From the cell containing the given text, extract its center point as [x, y] coordinate. 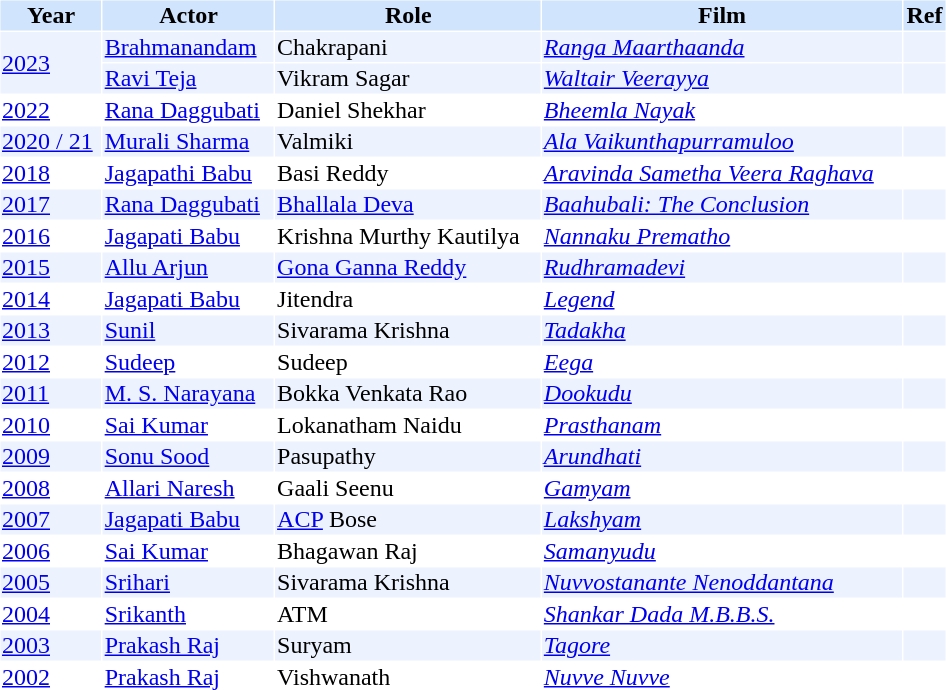
Sunil [188, 331]
Gamyam [722, 488]
Gaali Seenu [408, 488]
Baahubali: The Conclusion [722, 205]
2005 [50, 583]
Allari Naresh [188, 488]
Chakrapani [408, 47]
Prakash Raj [188, 645]
Bhagawan Raj [408, 551]
2012 [50, 362]
M. S. Narayana [188, 393]
Brahmanandam [188, 47]
Suryam [408, 645]
Valmiki [408, 141]
2003 [50, 645]
Eega [722, 362]
Ranga Maarthaanda [722, 47]
Bokka Venkata Rao [408, 393]
2023 [50, 63]
Ala Vaikunthapurramuloo [722, 141]
Nuvvostanante Nenoddantana [722, 583]
Pasupathy [408, 457]
Ref [924, 15]
Jagapathi Babu [188, 173]
2010 [50, 425]
Actor [188, 15]
Daniel Shekhar [408, 110]
Aravinda Sametha Veera Raghava [722, 173]
Sonu Sood [188, 457]
Jitendra [408, 299]
Prasthanam [722, 425]
Tagore [722, 645]
2017 [50, 205]
Arundhati [722, 457]
Basi Reddy [408, 173]
Bhallala Deva [408, 205]
2006 [50, 551]
Shankar Dada M.B.B.S. [722, 614]
Tadakha [722, 331]
Srikanth [188, 614]
2011 [50, 393]
Dookudu [722, 393]
2013 [50, 331]
2008 [50, 488]
Srihari [188, 583]
Year [50, 15]
2016 [50, 236]
2020 / 21 [50, 141]
Lakshyam [722, 519]
2015 [50, 267]
Legend [722, 299]
Allu Arjun [188, 267]
Ravi Teja [188, 79]
Bheemla Nayak [722, 110]
Murali Sharma [188, 141]
Krishna Murthy Kautilya [408, 236]
2004 [50, 614]
Waltair Veerayya [722, 79]
2007 [50, 519]
2014 [50, 299]
Rudhramadevi [722, 267]
Lokanatham Naidu [408, 425]
2009 [50, 457]
Vikram Sagar [408, 79]
Film [722, 15]
2022 [50, 110]
Samanyudu [722, 551]
ATM [408, 614]
Gona Ganna Reddy [408, 267]
2018 [50, 173]
ACP Bose [408, 519]
Nannaku Prematho [722, 236]
Role [408, 15]
